Capture the cell that displays the provided text and extract its [x, y] central coordinate. 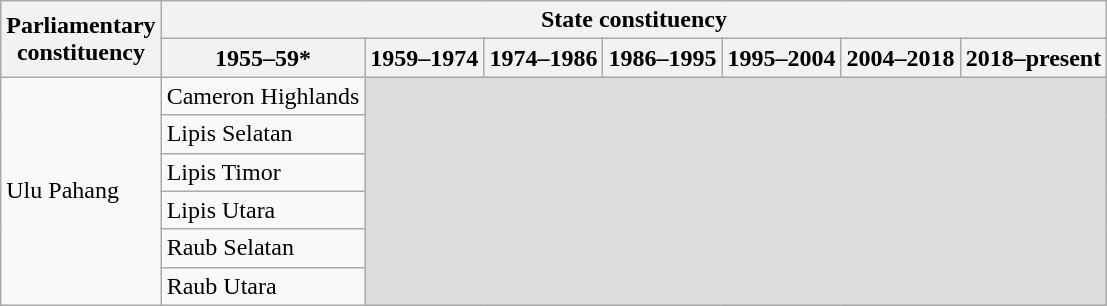
1959–1974 [424, 58]
Cameron Highlands [263, 96]
Ulu Pahang [81, 191]
State constituency [634, 20]
1995–2004 [782, 58]
Raub Utara [263, 286]
Parliamentaryconstituency [81, 39]
1986–1995 [662, 58]
2018–present [1034, 58]
Lipis Utara [263, 210]
2004–2018 [900, 58]
Raub Selatan [263, 248]
Lipis Selatan [263, 134]
Lipis Timor [263, 172]
1974–1986 [544, 58]
1955–59* [263, 58]
